Capture the cell that displays the provided text and extract its [x, y] central coordinate. 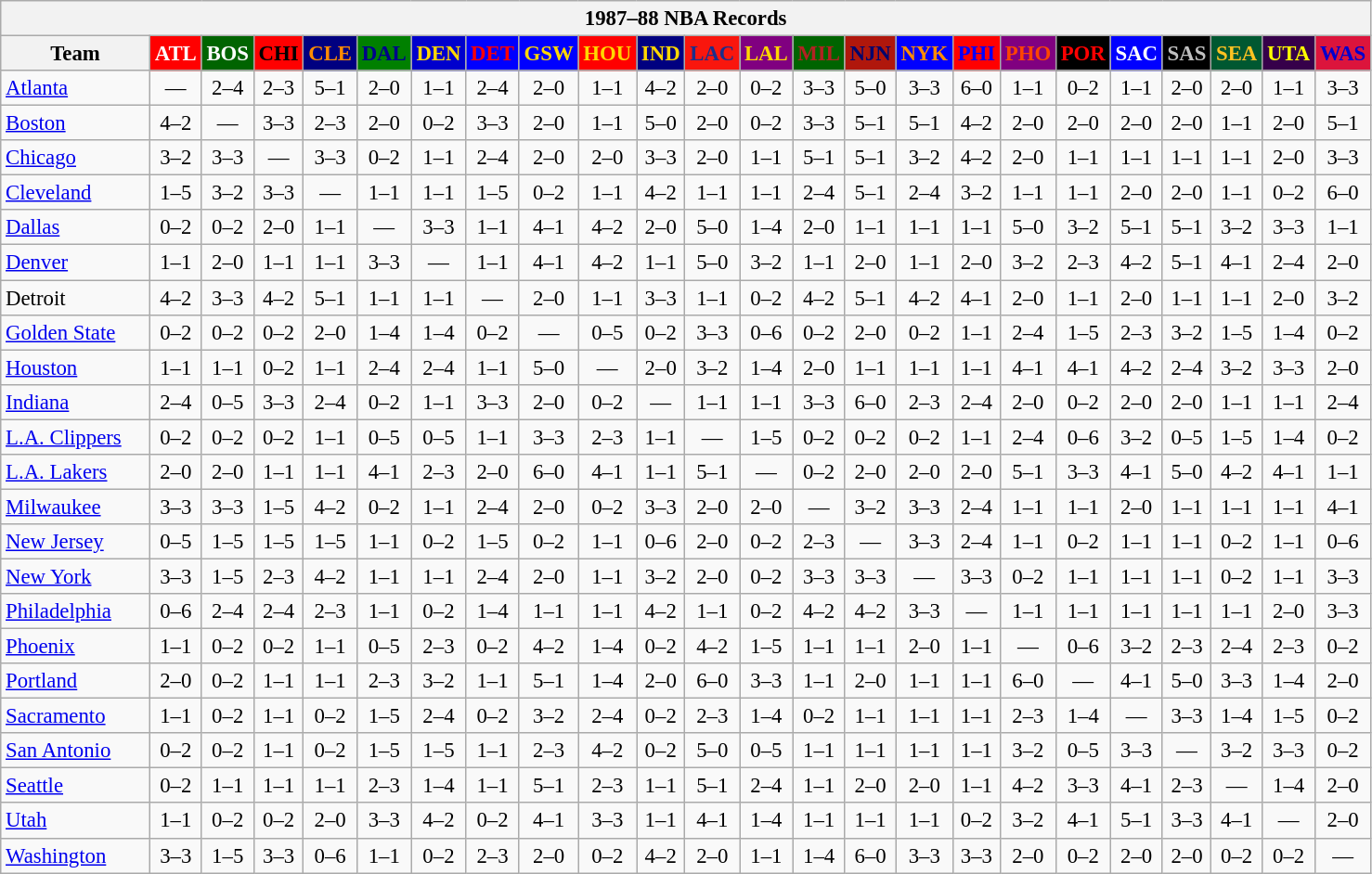
New Jersey [76, 542]
Houston [76, 367]
CLE [330, 54]
Sacramento [76, 716]
SAS [1186, 54]
PHI [977, 54]
GSW [549, 54]
POR [1082, 54]
Cleveland [76, 193]
1987–88 NBA Records [686, 19]
Detroit [76, 298]
IND [661, 54]
UTA [1288, 54]
San Antonio [76, 751]
Indiana [76, 402]
SEA [1236, 54]
Denver [76, 263]
DAL [384, 54]
Utah [76, 821]
Golden State [76, 332]
Portland [76, 681]
Dallas [76, 227]
Washington [76, 855]
Phoenix [76, 647]
NJN [871, 54]
New York [76, 576]
L.A. Clippers [76, 437]
SAC [1136, 54]
LAC [713, 54]
CHI [278, 54]
HOU [607, 54]
DEN [438, 54]
LAL [767, 54]
Seattle [76, 786]
DET [492, 54]
Team [76, 54]
PHO [1028, 54]
BOS [227, 54]
Atlanta [76, 88]
Chicago [76, 158]
MIL [819, 54]
Boston [76, 123]
NYK [925, 54]
L.A. Lakers [76, 472]
Philadelphia [76, 611]
ATL [175, 54]
Milwaukee [76, 507]
WAS [1343, 54]
